Provide the [x, y] coordinate of the cell's center where the given text is located.  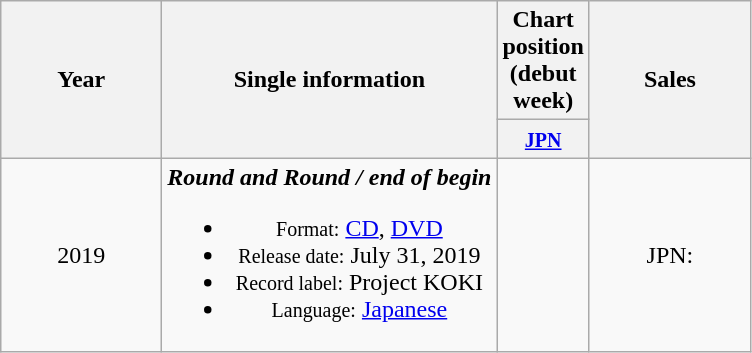
Single information [330, 80]
Sales [670, 80]
Chart position (debut week) [543, 60]
Round and Round / end of beginFormat: CD, DVDRelease date: July 31, 2019Record label: Project KOKILanguage: Japanese [330, 255]
JPN: [670, 255]
JPN [543, 139]
2019 [82, 255]
Year [82, 80]
